From the cell containing the given text, extract its center point as (x, y) coordinate. 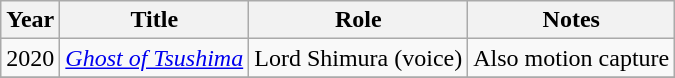
Role (358, 20)
Notes (572, 20)
Year (30, 20)
Lord Shimura (voice) (358, 58)
Ghost of Tsushima (154, 58)
Also motion capture (572, 58)
Title (154, 20)
2020 (30, 58)
